Capture the cell that displays the provided text and extract its (x, y) central coordinate. 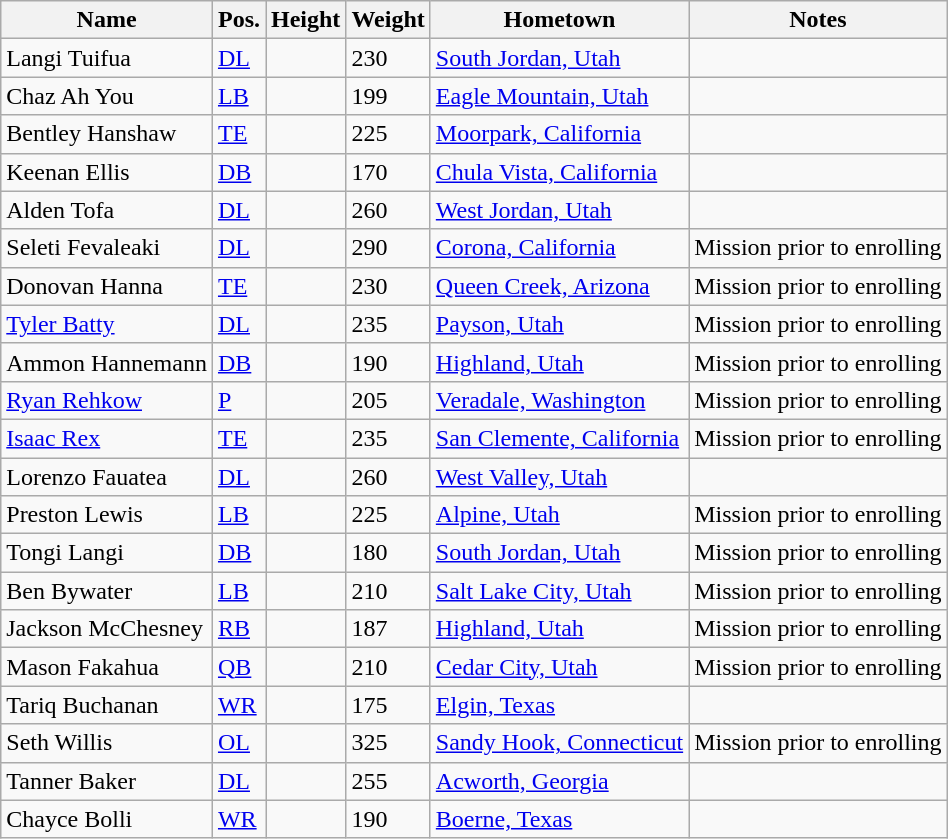
175 (388, 705)
199 (388, 96)
Alden Tofa (107, 210)
RB (238, 629)
Height (306, 20)
Keenan Ellis (107, 172)
Eagle Mountain, Utah (559, 96)
Seleti Fevaleaki (107, 248)
Chaz Ah You (107, 96)
Alpine, Utah (559, 515)
Queen Creek, Arizona (559, 286)
Tyler Batty (107, 324)
Tongi Langi (107, 553)
187 (388, 629)
Bentley Hanshaw (107, 134)
Langi Tuifua (107, 58)
OL (238, 743)
Moorpark, California (559, 134)
Lorenzo Fauatea (107, 477)
180 (388, 553)
Chayce Bolli (107, 819)
325 (388, 743)
Corona, California (559, 248)
Name (107, 20)
Ryan Rehkow (107, 400)
Veradale, Washington (559, 400)
Weight (388, 20)
Notes (818, 20)
170 (388, 172)
Elgin, Texas (559, 705)
Pos. (238, 20)
Cedar City, Utah (559, 667)
Chula Vista, California (559, 172)
Ben Bywater (107, 591)
San Clemente, California (559, 438)
West Valley, Utah (559, 477)
Jackson McChesney (107, 629)
Acworth, Georgia (559, 781)
QB (238, 667)
Salt Lake City, Utah (559, 591)
Mason Fakahua (107, 667)
Sandy Hook, Connecticut (559, 743)
255 (388, 781)
Isaac Rex (107, 438)
Preston Lewis (107, 515)
Hometown (559, 20)
Boerne, Texas (559, 819)
205 (388, 400)
P (238, 400)
West Jordan, Utah (559, 210)
290 (388, 248)
Seth Willis (107, 743)
Tanner Baker (107, 781)
Ammon Hannemann (107, 362)
Donovan Hanna (107, 286)
Payson, Utah (559, 324)
Tariq Buchanan (107, 705)
